Provide the (x, y) coordinate of the cell's center where the given text is located.  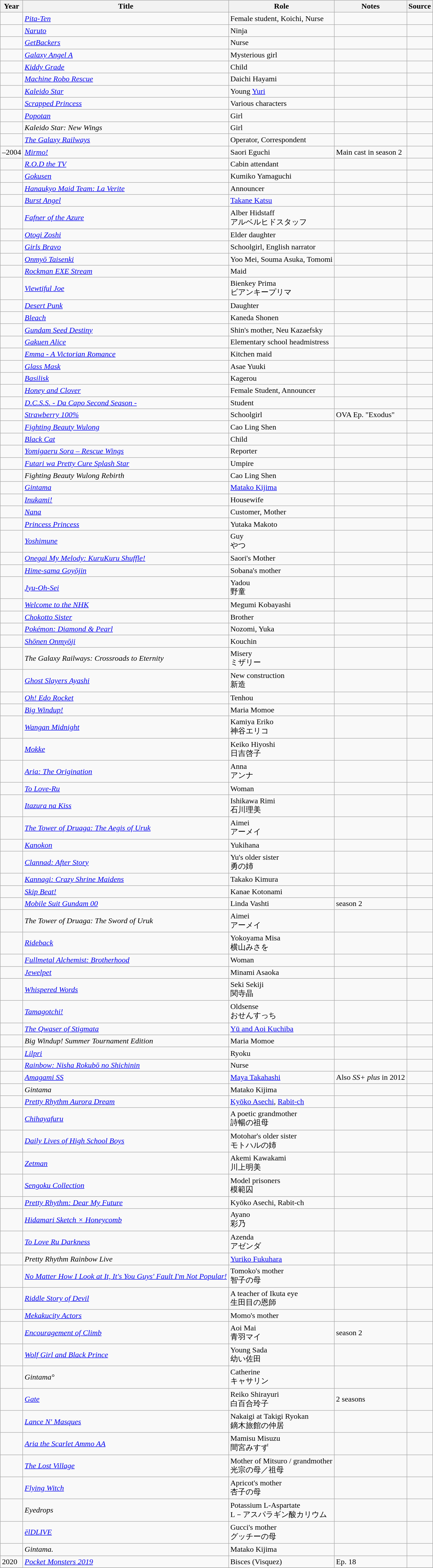
Young Sada幼い佐田 (281, 1355)
Sobana's mother (281, 571)
Model prisoners模範囚 (281, 1185)
The Tower of Druaga: The Sword of Uruk (126, 921)
Ayano彩乃 (281, 1220)
A poetic grandmother詩暢の祖母 (281, 1119)
Onmyō Taisenki (126, 259)
2 seasons (370, 1399)
Title (126, 6)
Eyedrops (126, 1510)
Announcer (281, 188)
Yū and Aoi Kuchiba (281, 1029)
Shōnen Onmyōji (126, 641)
Black Cat (126, 439)
Role (281, 6)
Ninja (281, 31)
Also SS+ plus in 2012 (370, 1077)
Young Yuri (281, 91)
Bienkey Primaビアンキープリマ (281, 289)
Futari wa Pretty Cure Splash Star (126, 463)
Fullmetal Alchemist: Brotherhood (126, 960)
Honey and Clover (126, 391)
Glass Mask (126, 366)
Chokotto Sister (126, 617)
Big Windup! Summer Tournament Edition (126, 1041)
Yukihana (281, 845)
Girls Bravo (126, 247)
No Matter How I Look at It, It's You Guys' Fault I'm Not Popular! (126, 1276)
Customer, Mother (281, 512)
Yoo Mei, Souma Asuka, Tomomi (281, 259)
The Lost Village (126, 1466)
Asae Yuuki (281, 366)
Kitchen maid (281, 354)
Yoshimune (126, 541)
Big Windup! (126, 710)
Schoolgirl (281, 415)
Zetman (126, 1163)
Kanokon (126, 845)
Ghost Slayers Ayashi (126, 681)
Yuriko Fukuhara (281, 1259)
Guyやつ (281, 541)
Jyu-Oh-Sei (126, 588)
Takako Kimura (281, 880)
Lance N' Masques (126, 1422)
Kamiya Eriko神谷エリコ (281, 727)
Source (420, 6)
Fighting Beauty Wulong Rebirth (126, 475)
Pocket Monsters 2019 (126, 1562)
Fafner of the Azure (126, 218)
Pretty Rhythm: Dear My Future (126, 1203)
Kannagi: Crazy Shrine Maidens (126, 880)
Pretty Rhythm Rainbow Live (126, 1259)
Gucci's motherグッチーの母 (281, 1532)
Pretty Rhythm Aurora Dream (126, 1102)
The Qwaser of Stigmata (126, 1029)
Mysterious girl (281, 55)
Main cast in season 2 (370, 152)
Rainbow: Nisha Rokubō no Shichinin (126, 1065)
Gokusen (126, 176)
Akemi Kawakami川上明美 (281, 1163)
Notes (370, 6)
Lilpri (126, 1053)
Pita-Ten (126, 18)
Princess Princess (126, 524)
Oh! Edo Rocket (126, 698)
Elementary school headmistress (281, 342)
Desert Punk (126, 306)
Onegai My Melody: KuruKuru Shuffle! (126, 558)
Reporter (281, 451)
Yokoyama Misa横山みさを (281, 943)
Mirmo! (126, 152)
Rideback (126, 943)
Aria the Scarlet Ammo AA (126, 1444)
Kouchin (281, 641)
Hanaukyo Maid Team: La Verite (126, 188)
The Tower of Druaga: The Aegis of Uruk (126, 828)
Encouragement of Climb (126, 1333)
Welcome to the NHK (126, 605)
Bisces (Visquez) (281, 1562)
ēlDLIVE (126, 1532)
Gundam Seed Destiny (126, 330)
Shin's mother, Neu Kazaefsky (281, 330)
Kiddy Grade (126, 67)
Female Student, Announcer (281, 391)
Scrapped Princess (126, 103)
A teacher of Ikuta eye生田目の恩師 (281, 1299)
Elder daughter (281, 235)
Momo's mother (281, 1315)
D.C.S.S. - Da Capo Second Season - (126, 403)
Otogi Zoshi (126, 235)
Sengoku Collection (126, 1185)
Kumiko Yamaguchi (281, 176)
Kagerou (281, 379)
Seki Sekiji関寺晶 (281, 990)
Saori Eguchi (281, 152)
Itazura na Kiss (126, 806)
Flying Witch (126, 1488)
Apricot's mother杏子の母 (281, 1488)
Gintama° (126, 1377)
Maid (281, 271)
Annaアンナ (281, 771)
Chihayafuru (126, 1119)
Cabin attendant (281, 164)
Oldsenseおせんすっち (281, 1012)
New construction新造 (281, 681)
Nana (126, 512)
Mobile Suit Gundam 00 (126, 904)
Hime-sama Goyōjin (126, 571)
Ryoku (281, 1053)
Machine Robo Rescue (126, 79)
Jewelpet (126, 972)
Reiko Shirayuri白百合玲子 (281, 1399)
Ishikawa Rimi石川理美 (281, 806)
Megumi Kobayashi (281, 605)
Tomoko's mother智子の母 (281, 1276)
Alber Hidstaffアルベルヒドスタッフ (281, 218)
Brother (281, 617)
Takane Katsu (281, 201)
Kaleido Star (126, 91)
Daily Lives of High School Boys (126, 1141)
Gakuen Alice (126, 342)
R.O.D the TV (126, 164)
Riddle Story of Devil (126, 1299)
Tenhou (281, 698)
Basilisk (126, 379)
Azendaアゼンダ (281, 1242)
Linda Vashti (281, 904)
Gate (126, 1399)
Gintama. (126, 1550)
Aria: The Origination (126, 771)
Yomigaeru Sora – Rescue Wings (126, 451)
The Galaxy Railways: Crossroads to Eternity (126, 659)
Keiko Hiyoshi日吉啓子 (281, 749)
Amagami SS (126, 1077)
Maya Takahashi (281, 1077)
Pokémon: Diamond & Pearl (126, 629)
Wolf Girl and Black Prince (126, 1355)
Various characters (281, 103)
2020 (11, 1562)
Strawberry 100% (126, 415)
Nakaigi at Takigi Ryokan鏑木旅館の仲居 (281, 1422)
Female student, Koichi, Nurse (281, 18)
Mokke (126, 749)
Hidamari Sketch × Honeycomb (126, 1220)
Aoi Mai青羽マイ (281, 1333)
Daughter (281, 306)
Daichi Hayami (281, 79)
Wangan Midnight (126, 727)
Mamisu Misuzu間宮みすず (281, 1444)
Kanae Kotonami (281, 892)
Emma - A Victorian Romance (126, 354)
Schoolgirl, English narrator (281, 247)
Viewtiful Joe (126, 289)
Clannad: After Story (126, 862)
Student (281, 403)
Catherineキャサリン (281, 1377)
Inukami! (126, 500)
Housewife (281, 500)
Kaneda Shonen (281, 318)
Kaleido Star: New Wings (126, 128)
Burst Angel (126, 201)
Whispered Words (126, 990)
Yu's older sister勇の姉 (281, 862)
GetBackers (126, 43)
To Love-Ru (126, 789)
Nozomi, Yuka (281, 629)
Year (11, 6)
Rockman EXE Stream (126, 271)
–2004 (11, 152)
Popotan (126, 115)
Mother of Mitsuro / grandmother光宗の母／祖母 (281, 1466)
Saori's Mother (281, 558)
To Love Ru Darkness (126, 1242)
Skip Beat! (126, 892)
Fighting Beauty Wulong (126, 427)
Tamagotchi! (126, 1012)
Mekakucity Actors (126, 1315)
Miseryミザリー (281, 659)
Yadou野童 (281, 588)
Yutaka Makoto (281, 524)
Minami Asaoka (281, 972)
Umpire (281, 463)
Bleach (126, 318)
The Galaxy Railways (126, 140)
Galaxy Angel A (126, 55)
Ep. 18 (370, 1562)
Naruto (126, 31)
OVA Ep. "Exodus" (370, 415)
Motohar's older sisterモトハルの姉 (281, 1141)
Operator, Correspondent (281, 140)
Potassium L-AspartateL－アスパラギン酸カリウム (281, 1510)
